From the cell containing the given text, extract its center point as (X, Y) coordinate. 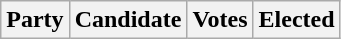
Candidate (128, 20)
Votes (220, 20)
Party (35, 20)
Elected (296, 20)
